Locate the cell with the specified text and output its (X, Y) center coordinate. 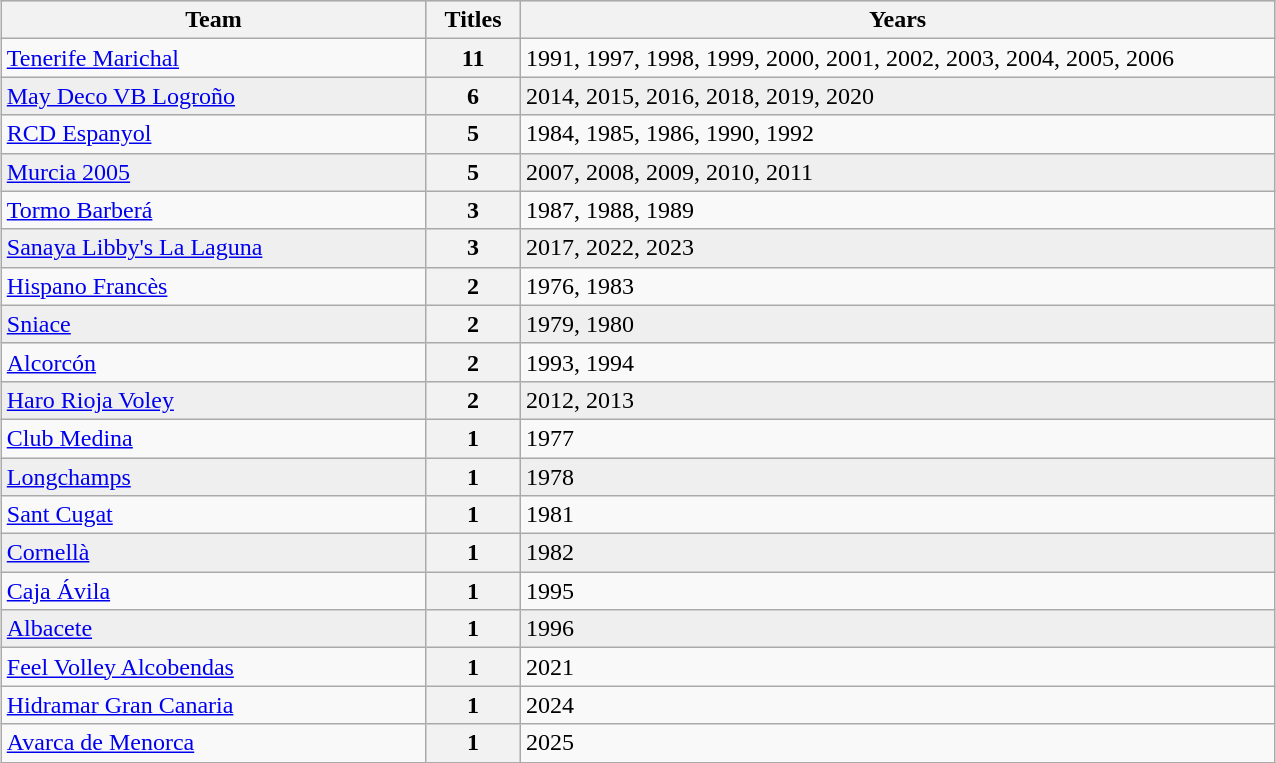
2025 (897, 743)
Team (213, 20)
Years (897, 20)
Cornellà (213, 553)
Tenerife Marichal (213, 58)
1996 (897, 629)
1978 (897, 477)
Caja Ávila (213, 591)
Feel Volley Alcobendas (213, 667)
11 (474, 58)
2017, 2022, 2023 (897, 248)
Murcia 2005 (213, 172)
1982 (897, 553)
6 (474, 96)
May Deco VB Logroño (213, 96)
1981 (897, 515)
RCD Espanyol (213, 134)
2007, 2008, 2009, 2010, 2011 (897, 172)
1977 (897, 438)
Hispano Francès (213, 286)
Club Medina (213, 438)
2014, 2015, 2016, 2018, 2019, 2020 (897, 96)
Albacete (213, 629)
1976, 1983 (897, 286)
1987, 1988, 1989 (897, 210)
1993, 1994 (897, 362)
1995 (897, 591)
Sniace (213, 324)
Titles (474, 20)
2024 (897, 705)
Longchamps (213, 477)
Sant Cugat (213, 515)
1979, 1980 (897, 324)
2012, 2013 (897, 400)
Hidramar Gran Canaria (213, 705)
Haro Rioja Voley (213, 400)
Avarca de Menorca (213, 743)
Tormo Barberá (213, 210)
Alcorcón (213, 362)
1991, 1997, 1998, 1999, 2000, 2001, 2002, 2003, 2004, 2005, 2006 (897, 58)
2021 (897, 667)
Sanaya Libby's La Laguna (213, 248)
1984, 1985, 1986, 1990, 1992 (897, 134)
